Return the [x, y] coordinate for the center point of the cell that contains the specified text.  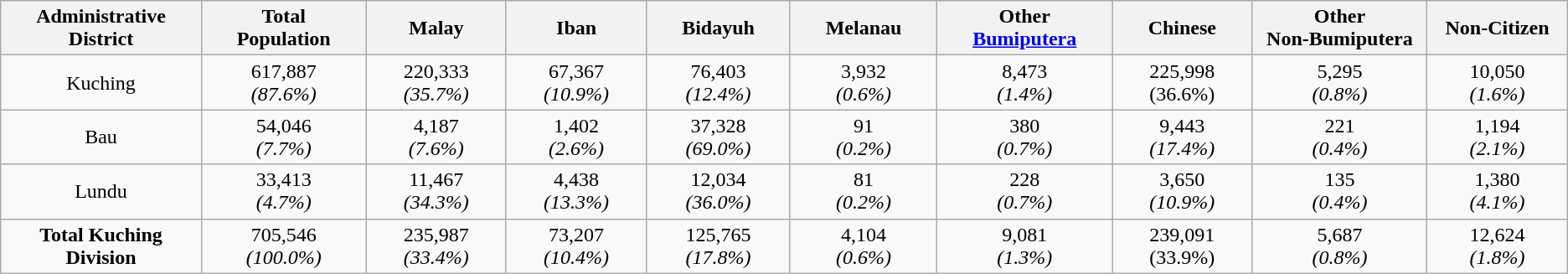
Iban [576, 28]
Melanau [864, 28]
3,932(0.6%) [864, 82]
91(0.2%) [864, 137]
705,546(100.0%) [283, 246]
54,046(7.7%) [283, 137]
617,887(87.6%) [283, 82]
10,050(1.6%) [1498, 82]
Non-Citizen [1498, 28]
4,438(13.3%) [576, 191]
228(0.7%) [1025, 191]
1,380(4.1%) [1498, 191]
67,367(10.9%) [576, 82]
Bau [101, 137]
Administrative District [101, 28]
225,998(36.6%) [1183, 82]
12,034(36.0%) [719, 191]
Lundu [101, 191]
12,624(1.8%) [1498, 246]
1,194(2.1%) [1498, 137]
76,403(12.4%) [719, 82]
81(0.2%) [864, 191]
5,295(0.8%) [1340, 82]
73,207(10.4%) [576, 246]
239,091(33.9%) [1183, 246]
33,413(4.7%) [283, 191]
Chinese [1183, 28]
11,467(34.3%) [436, 191]
8,473(1.4%) [1025, 82]
Total Kuching Division [101, 246]
3,650(10.9%) [1183, 191]
135(0.4%) [1340, 191]
Bidayuh [719, 28]
380(0.7%) [1025, 137]
235,987(33.4%) [436, 246]
37,328(69.0%) [719, 137]
4,104(0.6%) [864, 246]
221(0.4%) [1340, 137]
Total Population [283, 28]
220,333(35.7%) [436, 82]
Malay [436, 28]
Kuching [101, 82]
9,081(1.3%) [1025, 246]
9,443(17.4%) [1183, 137]
125,765(17.8%) [719, 246]
5,687(0.8%) [1340, 246]
Other Bumiputera [1025, 28]
1,402(2.6%) [576, 137]
Other Non-Bumiputera [1340, 28]
4,187(7.6%) [436, 137]
